Locate the cell with the specified text and output its [x, y] center coordinate. 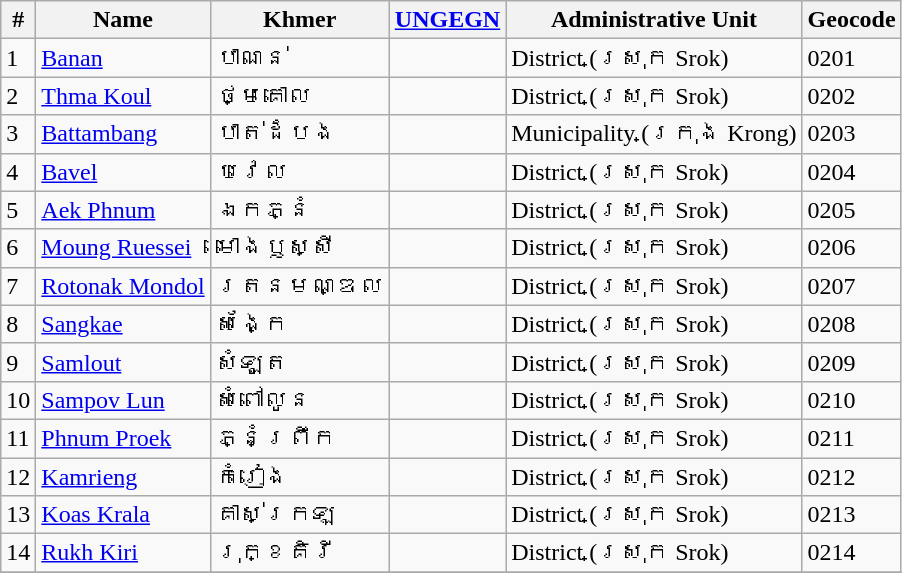
2 [18, 96]
Geocode [852, 20]
0202 [852, 96]
4 [18, 172]
រតនមណ្ឌល [300, 286]
Battambang [123, 134]
សំឡូត [300, 362]
Sangkae [123, 324]
Municipality (ក្រុង Krong) [654, 134]
សំពៅលូន [300, 400]
គាស់ក្រឡ [300, 515]
Name [123, 20]
11 [18, 438]
ថ្មគោល [300, 96]
0210 [852, 400]
Bavel [123, 172]
Kamrieng [123, 477]
Banan [123, 58]
មោងឫស្សី [300, 248]
Moung Ruessei [123, 248]
បាត់ដំបង [300, 134]
3 [18, 134]
ភ្នំព្រឹក [300, 438]
0209 [852, 362]
រុក្ខគិរី [300, 553]
12 [18, 477]
Rotonak Mondol [123, 286]
9 [18, 362]
0212 [852, 477]
14 [18, 553]
0201 [852, 58]
# [18, 20]
0214 [852, 553]
Khmer [300, 20]
0211 [852, 438]
10 [18, 400]
Aek Phnum [123, 210]
0208 [852, 324]
0206 [852, 248]
5 [18, 210]
1 [18, 58]
បវេល [300, 172]
7 [18, 286]
6 [18, 248]
Samlout [123, 362]
0213 [852, 515]
0207 [852, 286]
8 [18, 324]
Koas Krala [123, 515]
Sampov Lun [123, 400]
Rukh Kiri [123, 553]
13 [18, 515]
ឯកភ្នំ [300, 210]
0203 [852, 134]
Thma Koul [123, 96]
Phnum Proek [123, 438]
UNGEGN [447, 20]
បាណន់ [300, 58]
សង្កែ [300, 324]
0204 [852, 172]
Administrative Unit [654, 20]
0205 [852, 210]
កំរៀង [300, 477]
